Find where the given text appears and provide that cell's center as [X, Y] coordinate. 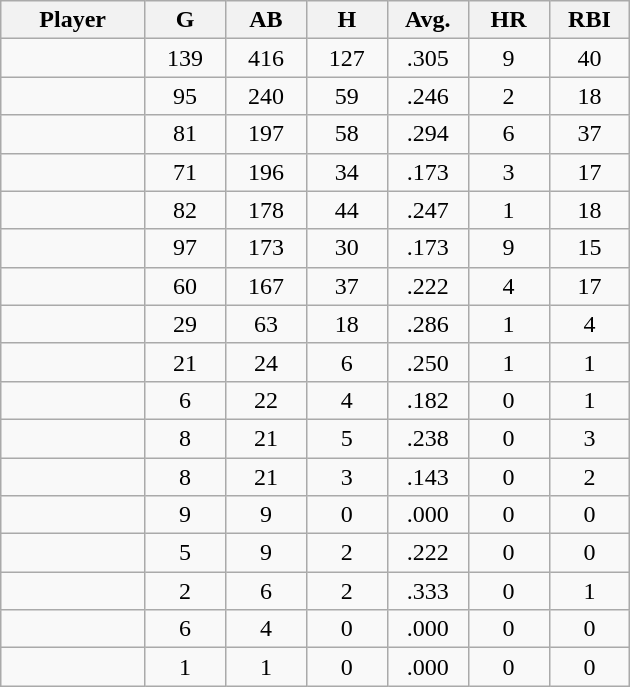
416 [266, 58]
197 [266, 134]
RBI [590, 20]
44 [346, 210]
.294 [428, 134]
.246 [428, 96]
40 [590, 58]
G [186, 20]
15 [590, 248]
240 [266, 96]
71 [186, 172]
82 [186, 210]
81 [186, 134]
97 [186, 248]
AB [266, 20]
24 [266, 362]
59 [346, 96]
29 [186, 324]
58 [346, 134]
.247 [428, 210]
60 [186, 286]
196 [266, 172]
.238 [428, 438]
139 [186, 58]
63 [266, 324]
.182 [428, 400]
34 [346, 172]
.333 [428, 591]
167 [266, 286]
.250 [428, 362]
178 [266, 210]
Player [73, 20]
.143 [428, 477]
H [346, 20]
.305 [428, 58]
127 [346, 58]
173 [266, 248]
22 [266, 400]
30 [346, 248]
95 [186, 96]
Avg. [428, 20]
.286 [428, 324]
HR [508, 20]
